Capture the cell that displays the provided text and extract its (x, y) central coordinate. 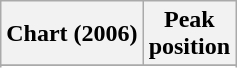
Chart (2006) (72, 34)
Peakposition (189, 34)
